Pinpoint the cell where the given text exists, returning its [X, Y] midpoint coordinate. 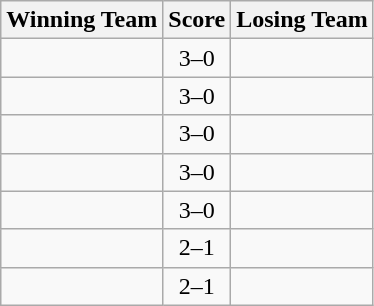
Losing Team [302, 20]
Winning Team [82, 20]
Score [197, 20]
